Detect which cell encompasses the target text, then output its [x, y] center coordinate. 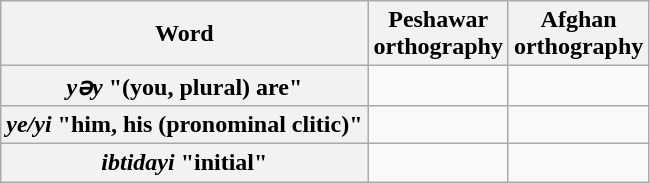
Afghanorthography [578, 34]
Peshawarorthography [438, 34]
yəy "(you, plural) are" [184, 86]
ye/yi "him, his (pronominal clitic)" [184, 124]
ibtidayi "initial" [184, 162]
Word [184, 34]
